Locate the cell with the specified text and output its (X, Y) center coordinate. 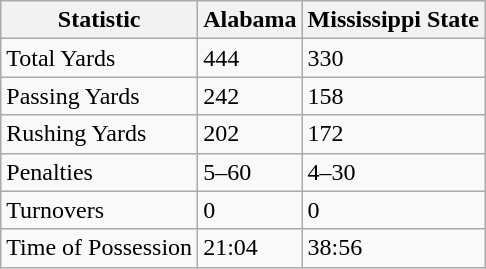
Rushing Yards (100, 134)
444 (250, 58)
38:56 (393, 248)
202 (250, 134)
172 (393, 134)
Alabama (250, 20)
5–60 (250, 172)
330 (393, 58)
Passing Yards (100, 96)
4–30 (393, 172)
Time of Possession (100, 248)
Mississippi State (393, 20)
Penalties (100, 172)
Statistic (100, 20)
158 (393, 96)
21:04 (250, 248)
Total Yards (100, 58)
Turnovers (100, 210)
242 (250, 96)
